Search for the cell housing the specified text and yield its (X, Y) center coordinate. 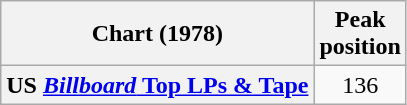
US Billboard Top LPs & Tape (158, 85)
Chart (1978) (158, 34)
Peakposition (360, 34)
136 (360, 85)
